For the text-containing cell, return its midpoint in [X, Y] coordinate format. 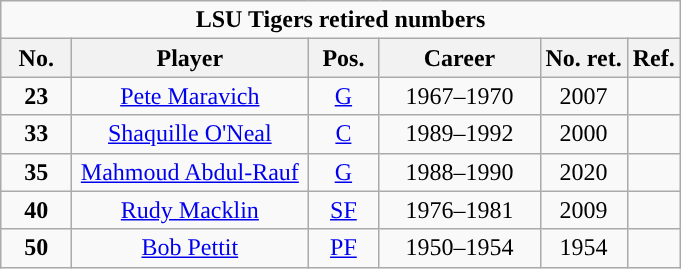
Pos. [344, 58]
C [344, 134]
No. ret. [584, 58]
2009 [584, 210]
40 [36, 210]
Rudy Macklin [190, 210]
1950–1954 [460, 248]
Ref. [654, 58]
1954 [584, 248]
50 [36, 248]
23 [36, 96]
Shaquille O'Neal [190, 134]
Mahmoud Abdul-Rauf [190, 172]
Career [460, 58]
No. [36, 58]
1976–1981 [460, 210]
1988–1990 [460, 172]
Bob Pettit [190, 248]
Pete Maravich [190, 96]
1967–1970 [460, 96]
PF [344, 248]
2007 [584, 96]
35 [36, 172]
2020 [584, 172]
LSU Tigers retired numbers [341, 20]
2000 [584, 134]
1989–1992 [460, 134]
SF [344, 210]
Player [190, 58]
33 [36, 134]
